Identify which cell holds the provided text, then report its [x, y] central coordinate. 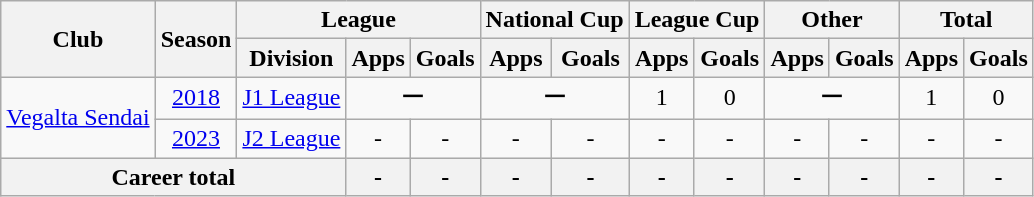
Season [196, 39]
Career total [174, 177]
2018 [196, 98]
League Cup [697, 20]
League [358, 20]
Club [78, 39]
Division [292, 58]
2023 [196, 138]
Vegalta Sendai [78, 118]
National Cup [554, 20]
Total [966, 20]
J1 League [292, 98]
J2 League [292, 138]
Other [832, 20]
